For the text-containing cell, return its midpoint in (X, Y) coordinate format. 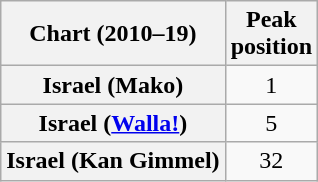
Chart (2010–19) (113, 34)
Israel (Kan Gimmel) (113, 161)
Peak position (271, 34)
32 (271, 161)
Israel (Walla!) (113, 123)
1 (271, 85)
5 (271, 123)
Israel (Mako) (113, 85)
